Scan for the cell matching the given text and deliver its [x, y] coordinate at center. 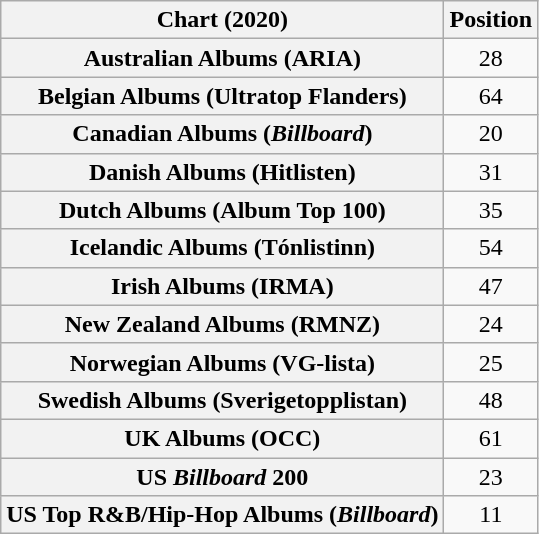
23 [491, 477]
Icelandic Albums (Tónlistinn) [222, 248]
31 [491, 172]
Canadian Albums (Billboard) [222, 134]
48 [491, 400]
11 [491, 515]
Swedish Albums (Sverigetopplistan) [222, 400]
UK Albums (OCC) [222, 438]
New Zealand Albums (RMNZ) [222, 324]
Irish Albums (IRMA) [222, 286]
Danish Albums (Hitlisten) [222, 172]
Belgian Albums (Ultratop Flanders) [222, 96]
64 [491, 96]
Norwegian Albums (VG-lista) [222, 362]
28 [491, 58]
20 [491, 134]
Dutch Albums (Album Top 100) [222, 210]
35 [491, 210]
Australian Albums (ARIA) [222, 58]
24 [491, 324]
US Billboard 200 [222, 477]
61 [491, 438]
US Top R&B/Hip-Hop Albums (Billboard) [222, 515]
25 [491, 362]
47 [491, 286]
54 [491, 248]
Chart (2020) [222, 20]
Position [491, 20]
